Pinpoint the cell where the given text exists, returning its (X, Y) midpoint coordinate. 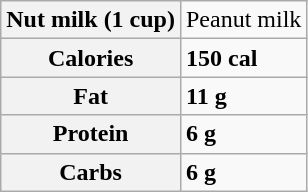
Nut milk (1 cup) (91, 20)
Carbs (91, 172)
150 cal (243, 58)
Peanut milk (243, 20)
Fat (91, 96)
Calories (91, 58)
Protein (91, 134)
11 g (243, 96)
